Detect which cell encompasses the target text, then output its [X, Y] center coordinate. 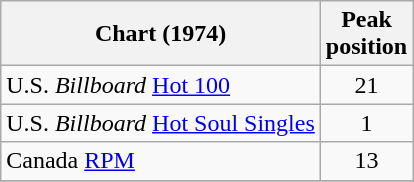
Canada RPM [161, 161]
1 [366, 123]
Chart (1974) [161, 34]
Peakposition [366, 34]
U.S. Billboard Hot Soul Singles [161, 123]
13 [366, 161]
21 [366, 85]
U.S. Billboard Hot 100 [161, 85]
